Capture the cell that displays the provided text and extract its (x, y) central coordinate. 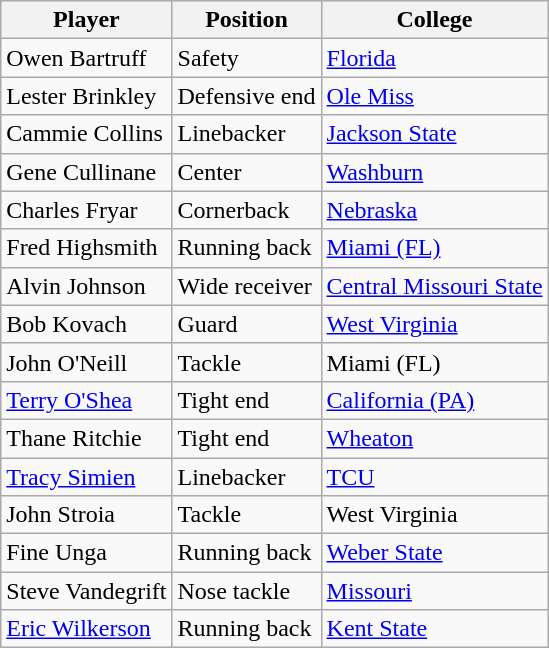
Tracy Simien (86, 477)
Guard (246, 324)
Missouri (434, 591)
Kent State (434, 629)
Ole Miss (434, 96)
Cammie Collins (86, 134)
Central Missouri State (434, 286)
Cornerback (246, 210)
TCU (434, 477)
Nebraska (434, 210)
Wheaton (434, 438)
Safety (246, 58)
Player (86, 20)
Defensive end (246, 96)
Steve Vandegrift (86, 591)
Eric Wilkerson (86, 629)
Florida (434, 58)
Washburn (434, 172)
California (PA) (434, 400)
Owen Bartruff (86, 58)
John O'Neill (86, 362)
Gene Cullinane (86, 172)
Alvin Johnson (86, 286)
Thane Ritchie (86, 438)
Charles Fryar (86, 210)
Position (246, 20)
John Stroia (86, 515)
Wide receiver (246, 286)
Fine Unga (86, 553)
Weber State (434, 553)
Terry O'Shea (86, 400)
Lester Brinkley (86, 96)
Fred Highsmith (86, 248)
Bob Kovach (86, 324)
College (434, 20)
Jackson State (434, 134)
Center (246, 172)
Nose tackle (246, 591)
